Search for the cell housing the specified text and yield its (x, y) center coordinate. 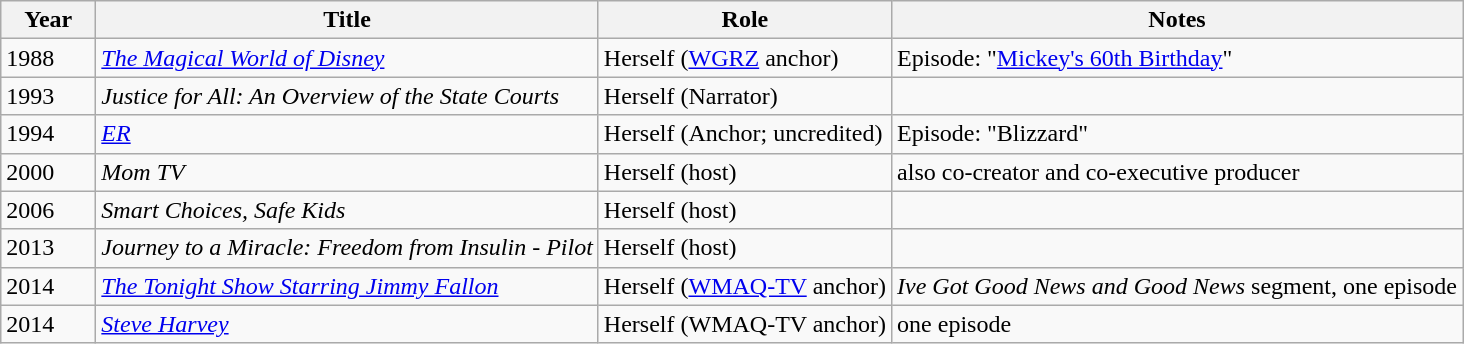
1994 (48, 134)
Title (348, 20)
The Magical World of Disney (348, 58)
Herself (Narrator) (744, 96)
ER (348, 134)
Notes (1178, 20)
Year (48, 20)
also co-creator and co-executive producer (1178, 172)
2013 (48, 248)
Ive Got Good News and Good News segment, one episode (1178, 286)
Episode: "Mickey's 60th Birthday" (1178, 58)
1993 (48, 96)
Justice for All: An Overview of the State Courts (348, 96)
Journey to a Miracle: Freedom from Insulin - Pilot (348, 248)
Role (744, 20)
The Tonight Show Starring Jimmy Fallon (348, 286)
2006 (48, 210)
Herself (WGRZ anchor) (744, 58)
Episode: "Blizzard" (1178, 134)
Mom TV (348, 172)
Herself (Anchor; uncredited) (744, 134)
Smart Choices, Safe Kids (348, 210)
1988 (48, 58)
one episode (1178, 324)
2000 (48, 172)
Steve Harvey (348, 324)
